Return the [X, Y] coordinate for the center point of the cell that contains the specified text.  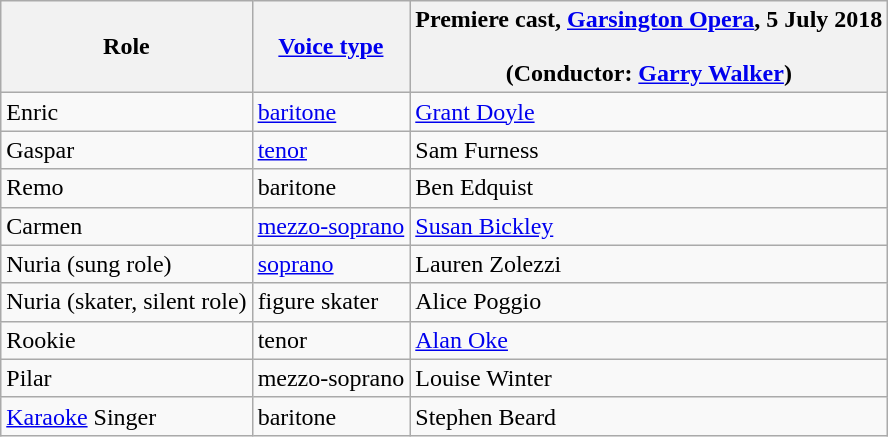
Ben Edquist [649, 188]
Grant Doyle [649, 112]
Role [126, 47]
Enric [126, 112]
Alan Oke [649, 340]
Remo [126, 188]
Nuria (skater, silent role) [126, 302]
Pilar [126, 378]
soprano [331, 264]
Carmen [126, 226]
Susan Bickley [649, 226]
Gaspar [126, 150]
Karaoke Singer [126, 416]
Lauren Zolezzi [649, 264]
Voice type [331, 47]
Alice Poggio [649, 302]
Rookie [126, 340]
Louise Winter [649, 378]
Sam Furness [649, 150]
Nuria (sung role) [126, 264]
Stephen Beard [649, 416]
Premiere cast, Garsington Opera, 5 July 2018(Conductor: Garry Walker) [649, 47]
figure skater [331, 302]
